Capture the cell that displays the provided text and extract its (x, y) central coordinate. 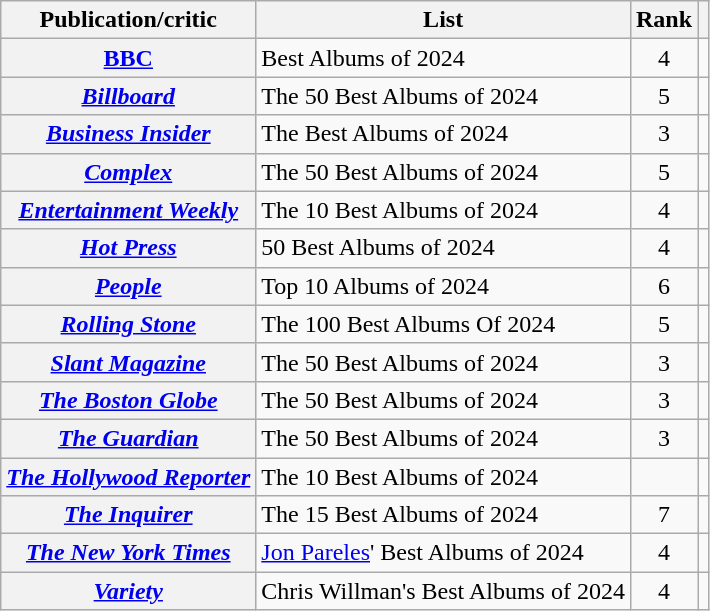
The Best Albums of 2024 (444, 134)
Business Insider (128, 134)
List (444, 20)
People (128, 286)
6 (664, 286)
Rank (664, 20)
Jon Pareles' Best Albums of 2024 (444, 553)
BBC (128, 58)
The 100 Best Albums Of 2024 (444, 324)
The 15 Best Albums of 2024 (444, 515)
Top 10 Albums of 2024 (444, 286)
Variety (128, 591)
Best Albums of 2024 (444, 58)
7 (664, 515)
Entertainment Weekly (128, 210)
Chris Willman's Best Albums of 2024 (444, 591)
Complex (128, 172)
Publication/critic (128, 20)
Billboard (128, 96)
50 Best Albums of 2024 (444, 248)
Slant Magazine (128, 362)
The New York Times (128, 553)
The Guardian (128, 438)
Hot Press (128, 248)
The Boston Globe (128, 400)
The Inquirer (128, 515)
The Hollywood Reporter (128, 477)
Rolling Stone (128, 324)
